Search for the cell housing the specified text and yield its (x, y) center coordinate. 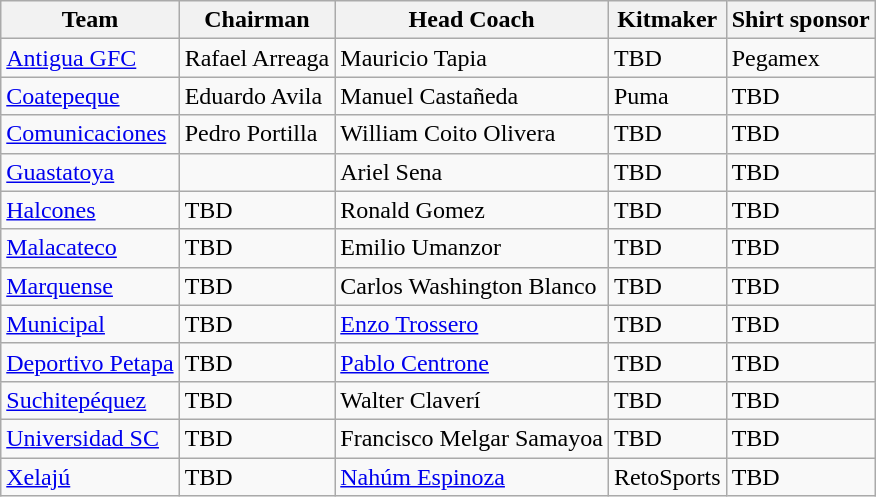
Ariel Sena (472, 172)
Shirt sponsor (800, 20)
Chairman (257, 20)
Pedro Portilla (257, 134)
Guastatoya (90, 172)
Eduardo Avila (257, 96)
Deportivo Petapa (90, 362)
Xelajú (90, 477)
Municipal (90, 324)
Kitmaker (667, 20)
Antigua GFC (90, 58)
Suchitepéquez (90, 400)
Halcones (90, 210)
Coatepeque (90, 96)
Comunicaciones (90, 134)
Pegamex (800, 58)
Malacateco (90, 248)
Rafael Arreaga (257, 58)
Puma (667, 96)
Pablo Centrone (472, 362)
Ronald Gomez (472, 210)
Emilio Umanzor (472, 248)
Marquense (90, 286)
Team (90, 20)
Nahúm Espinoza (472, 477)
Manuel Castañeda (472, 96)
Head Coach (472, 20)
Francisco Melgar Samayoa (472, 438)
Universidad SC (90, 438)
Walter Claverí (472, 400)
William Coito Olivera (472, 134)
Carlos Washington Blanco (472, 286)
RetoSports (667, 477)
Mauricio Tapia (472, 58)
Enzo Trossero (472, 324)
